Identify which cell holds the provided text, then report its [x, y] central coordinate. 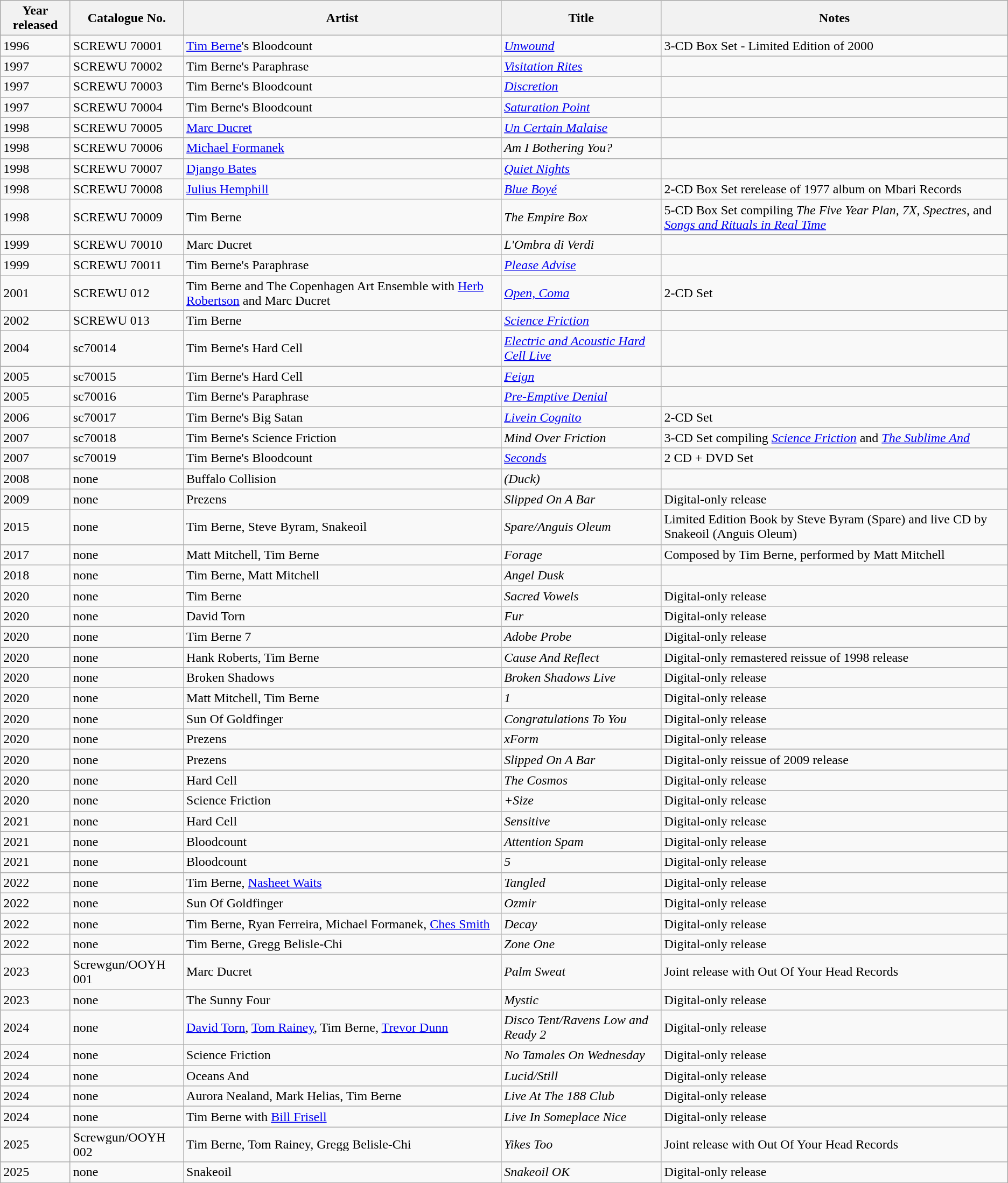
Sensitive [582, 821]
2 CD + DVD Set [835, 458]
Un Certain Malaise [582, 128]
SCREWU 70007 [127, 169]
5 [582, 862]
Limited Edition Book by Steve Byram (Spare) and live CD by Snakeoil (Anguis Oleum) [835, 527]
SCREWU 70011 [127, 265]
SCREWU 70003 [127, 87]
2004 [36, 349]
SCREWU 013 [127, 321]
2015 [36, 527]
Visitation Rites [582, 66]
SCREWU 70009 [127, 216]
2001 [36, 293]
Mind Over Friction [582, 438]
2017 [36, 555]
sc70019 [127, 458]
Digital-only reissue of 2009 release [835, 760]
No Tamales On Wednesday [582, 1055]
Tim Berne with Bill Frisell [342, 1117]
+Size [582, 801]
Unwound [582, 46]
Ozmir [582, 903]
Live At The 188 Club [582, 1096]
Tim Berne, Matt Mitchell [342, 575]
SCREWU 70005 [127, 128]
SCREWU 70002 [127, 66]
2006 [36, 417]
Screwgun/OOYH 001 [127, 971]
Screwgun/OOYH 002 [127, 1145]
sc70014 [127, 349]
Palm Sweat [582, 971]
The Empire Box [582, 216]
2-CD Box Set rerelease of 1977 album on Mbari Records [835, 189]
2018 [36, 575]
Snakeoil OK [582, 1172]
3-CD Box Set - Limited Edition of 2000 [835, 46]
Buffalo Collision [342, 479]
Hank Roberts, Tim Berne [342, 657]
Tim Berne, Gregg Belisle-Chi [342, 944]
Blue Boyé [582, 189]
Pre-Emptive Denial [582, 397]
Forage [582, 555]
Broken Shadows Live [582, 678]
Fur [582, 616]
Michael Formanek [342, 148]
David Torn, Tom Rainey, Tim Berne, Trevor Dunn [342, 1027]
Attention Spam [582, 842]
Tim Berne, Nasheet Waits [342, 883]
Tim Berne's Big Satan [342, 417]
Open, Coma [582, 293]
Tim Berne's Science Friction [342, 438]
sc70015 [127, 376]
Tim Berne, Steve Byram, Snakeoil [342, 527]
SCREWU 70006 [127, 148]
Snakeoil [342, 1172]
The Cosmos [582, 780]
Adobe Probe [582, 636]
3-CD Set compiling Science Friction and The Sublime And [835, 438]
Disco Tent/Ravens Low and Ready 2 [582, 1027]
Tim Berne, Tom Rainey, Gregg Belisle-Chi [342, 1145]
The Sunny Four [342, 1000]
SCREWU 70008 [127, 189]
Catalogue No. [127, 18]
Artist [342, 18]
Sacred Vowels [582, 596]
SCREWU 70010 [127, 244]
Title [582, 18]
David Torn [342, 616]
Zone One [582, 944]
xForm [582, 739]
Mystic [582, 1000]
Django Bates [342, 169]
Broken Shadows [342, 678]
Yikes Too [582, 1145]
2002 [36, 321]
Tim Berne and The Copenhagen Art Ensemble with Herb Robertson and Marc Ducret [342, 293]
5-CD Box Set compiling The Five Year Plan, 7X, Spectres, and Songs and Rituals in Real Time [835, 216]
Quiet Nights [582, 169]
sc70018 [127, 438]
Am I Bothering You? [582, 148]
2008 [36, 479]
Cause And Reflect [582, 657]
Electric and Acoustic Hard Cell Live [582, 349]
Tim Berne 7 [342, 636]
Saturation Point [582, 107]
Discretion [582, 87]
Year released [36, 18]
Tangled [582, 883]
Oceans And [342, 1076]
Angel Dusk [582, 575]
sc70017 [127, 417]
Julius Hemphill [342, 189]
Feign [582, 376]
Livein Cognito [582, 417]
Tim Berne, Ryan Ferreira, Michael Formanek, Ches Smith [342, 923]
(Duck) [582, 479]
SCREWU 70004 [127, 107]
1996 [36, 46]
sc70016 [127, 397]
SCREWU 70001 [127, 46]
Congratulations To You [582, 719]
Live In Someplace Nice [582, 1117]
2009 [36, 499]
SCREWU 012 [127, 293]
Lucid/Still [582, 1076]
Spare/Anguis Oleum [582, 527]
Decay [582, 923]
L'Ombra di Verdi [582, 244]
Please Advise [582, 265]
Aurora Nealand, Mark Helias, Tim Berne [342, 1096]
Digital-only remastered reissue of 1998 release [835, 657]
1 [582, 698]
Notes [835, 18]
Seconds [582, 458]
Composed by Tim Berne, performed by Matt Mitchell [835, 555]
